Return the (X, Y) coordinate for the center point of the cell that contains the specified text.  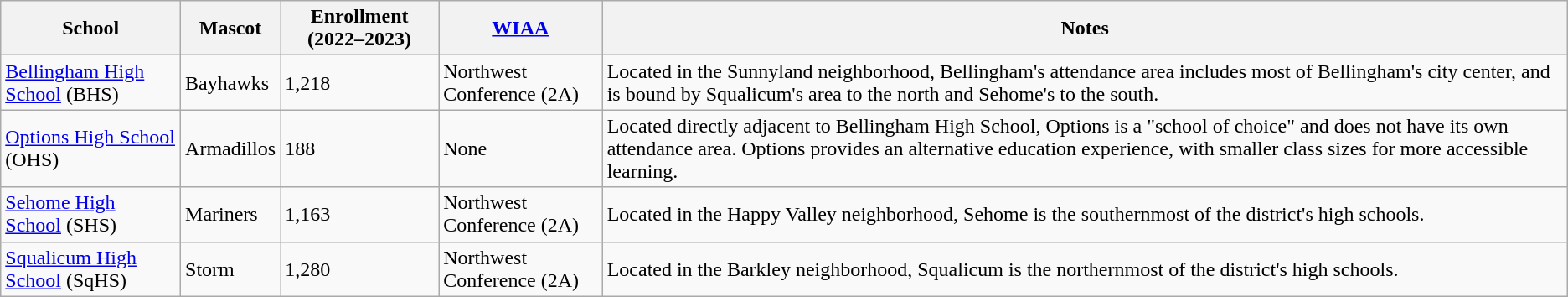
Bayhawks (231, 82)
Armadillos (231, 148)
1,280 (360, 268)
Located in the Barkley neighborhood, Squalicum is the northernmost of the district's high schools. (1085, 268)
Mariners (231, 215)
Bellingham High School (BHS) (90, 82)
Mascot (231, 29)
Located in the Happy Valley neighborhood, Sehome is the southernmost of the district's high schools. (1085, 215)
1,218 (360, 82)
WIAA (521, 29)
Notes (1085, 29)
Options High School (OHS) (90, 148)
Enrollment (2022–2023) (360, 29)
School (90, 29)
1,163 (360, 215)
Storm (231, 268)
Squalicum High School (SqHS) (90, 268)
Sehome High School (SHS) (90, 215)
None (521, 148)
188 (360, 148)
